Determine the [x, y] coordinate at the center of the cell enclosing the given text.  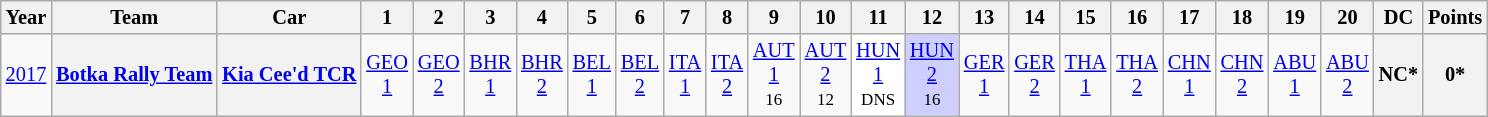
Car [289, 17]
Team [134, 17]
CHN1 [1190, 75]
Points [1455, 17]
0* [1455, 75]
6 [640, 17]
7 [685, 17]
GEO2 [439, 75]
10 [826, 17]
THA1 [1086, 75]
ABU1 [1294, 75]
HUN1DNS [878, 75]
18 [1242, 17]
14 [1034, 17]
15 [1086, 17]
Botka Rally Team [134, 75]
8 [727, 17]
5 [592, 17]
HUN216 [932, 75]
GER2 [1034, 75]
THA2 [1137, 75]
GER1 [984, 75]
12 [932, 17]
3 [490, 17]
9 [774, 17]
AUT116 [774, 75]
AUT212 [826, 75]
16 [1137, 17]
NC* [1398, 75]
ITA1 [685, 75]
13 [984, 17]
CHN2 [1242, 75]
Kia Cee'd TCR [289, 75]
4 [542, 17]
17 [1190, 17]
11 [878, 17]
DC [1398, 17]
2017 [26, 75]
ITA2 [727, 75]
BHR1 [490, 75]
1 [387, 17]
ABU2 [1348, 75]
2 [439, 17]
BEL2 [640, 75]
20 [1348, 17]
BHR2 [542, 75]
19 [1294, 17]
BEL1 [592, 75]
GEO1 [387, 75]
Year [26, 17]
